Return the [x, y] coordinate for the center point of the cell that contains the specified text.  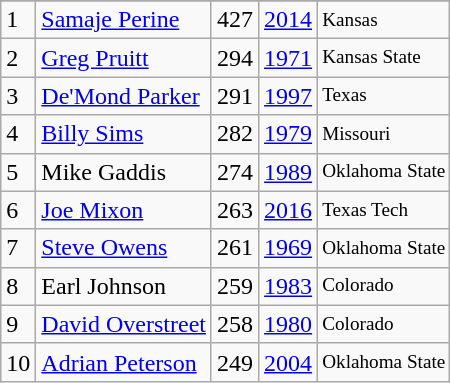
Mike Gaddis [124, 172]
1 [18, 20]
258 [234, 324]
5 [18, 172]
427 [234, 20]
David Overstreet [124, 324]
Earl Johnson [124, 286]
9 [18, 324]
1980 [288, 324]
2016 [288, 210]
Kansas [384, 20]
282 [234, 134]
Joe Mixon [124, 210]
1971 [288, 58]
1983 [288, 286]
Texas [384, 96]
6 [18, 210]
274 [234, 172]
Steve Owens [124, 248]
1969 [288, 248]
Missouri [384, 134]
263 [234, 210]
7 [18, 248]
2 [18, 58]
1979 [288, 134]
8 [18, 286]
294 [234, 58]
Greg Pruitt [124, 58]
Texas Tech [384, 210]
Samaje Perine [124, 20]
249 [234, 362]
259 [234, 286]
4 [18, 134]
261 [234, 248]
Adrian Peterson [124, 362]
Billy Sims [124, 134]
1989 [288, 172]
1997 [288, 96]
Kansas State [384, 58]
291 [234, 96]
10 [18, 362]
2004 [288, 362]
2014 [288, 20]
De'Mond Parker [124, 96]
3 [18, 96]
